Return the (X, Y) coordinate for the center point of the cell that contains the specified text.  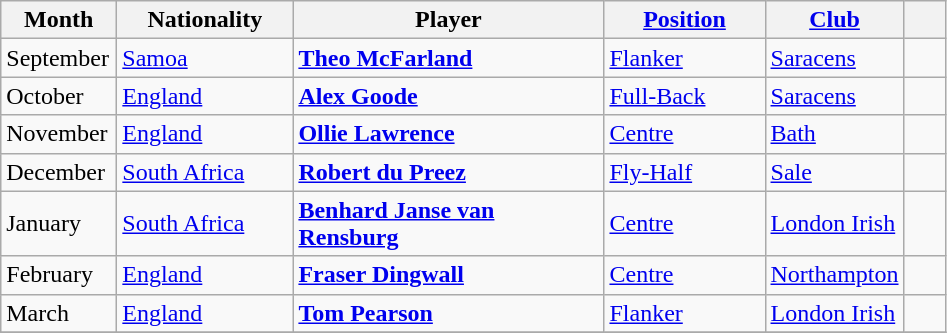
Benhard Janse van Rensburg (448, 224)
Month (59, 20)
Alex Goode (448, 96)
Position (684, 20)
Sale (834, 172)
December (59, 172)
Tom Pearson (448, 313)
March (59, 313)
Samoa (205, 58)
Fraser Dingwall (448, 275)
Ollie Lawrence (448, 134)
October (59, 96)
Nationality (205, 20)
January (59, 224)
Theo McFarland (448, 58)
Club (834, 20)
Robert du Preez (448, 172)
Fly-Half (684, 172)
Bath (834, 134)
February (59, 275)
September (59, 58)
Northampton (834, 275)
Player (448, 20)
Full-Back (684, 96)
November (59, 134)
